Scan for the cell matching the given text and deliver its [X, Y] coordinate at center. 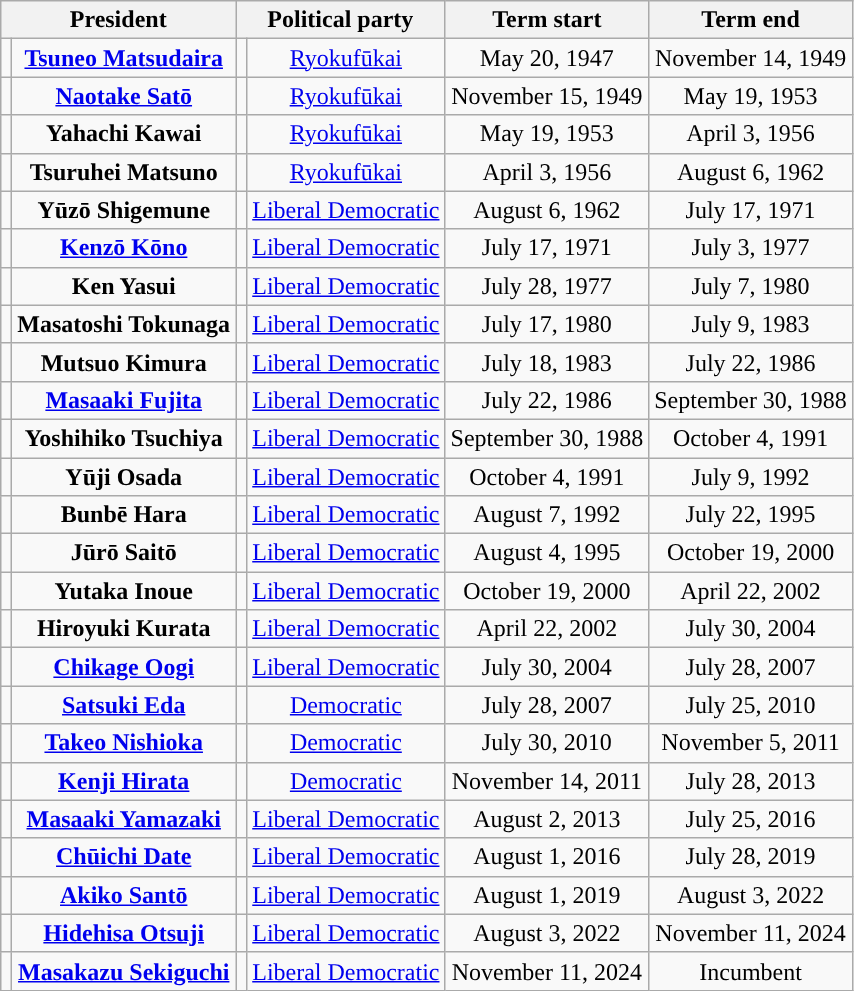
Masatoshi Tokunaga [124, 324]
July 3, 1977 [751, 248]
Political party [340, 20]
Tsuruhei Matsuno [124, 172]
August 1, 2019 [547, 895]
Bunbē Hara [124, 515]
July 30, 2010 [547, 743]
Incumbent [751, 971]
Hiroyuki Kurata [124, 629]
Yutaka Inoue [124, 591]
Yoshihiko Tsuchiya [124, 438]
President [118, 20]
Chikage Oogi [124, 667]
Term start [547, 20]
August 2, 2013 [547, 819]
Masaaki Fujita [124, 400]
Kenji Hirata [124, 781]
July 18, 1983 [547, 362]
Masakazu Sekiguchi [124, 971]
Yūji Osada [124, 477]
July 7, 1980 [751, 286]
Takeo Nishioka [124, 743]
August 4, 1995 [547, 553]
Mutsuo Kimura [124, 362]
July 25, 2016 [751, 819]
Akiko Santō [124, 895]
July 28, 1977 [547, 286]
Yūzō Shigemune [124, 210]
July 28, 2013 [751, 781]
Naotake Satō [124, 96]
Jūrō Saitō [124, 553]
August 7, 1992 [547, 515]
May 20, 1947 [547, 58]
Satsuki Eda [124, 705]
Hidehisa Otsuji [124, 933]
Masaaki Yamazaki [124, 819]
November 5, 2011 [751, 743]
Yahachi Kawai [124, 134]
August 1, 2016 [547, 857]
July 22, 1995 [751, 515]
July 25, 2010 [751, 705]
Term end [751, 20]
July 9, 1992 [751, 477]
November 14, 1949 [751, 58]
Chūichi Date [124, 857]
November 15, 1949 [547, 96]
Tsuneo Matsudaira [124, 58]
Kenzō Kōno [124, 248]
Ken Yasui [124, 286]
November 14, 2011 [547, 781]
July 9, 1983 [751, 324]
July 28, 2019 [751, 857]
July 17, 1980 [547, 324]
